Determine the [X, Y] coordinate at the center of the cell enclosing the given text.  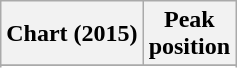
Chart (2015) [72, 34]
Peakposition [189, 34]
